Detect which cell encompasses the target text, then output its (X, Y) center coordinate. 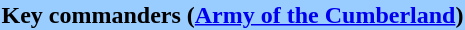
Key commanders (Army of the Cumberland) (232, 15)
